Find where the given text appears and provide that cell's center as (X, Y) coordinate. 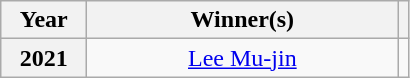
2021 (44, 58)
Year (44, 20)
Lee Mu-jin (242, 58)
Winner(s) (242, 20)
